Search for the cell housing the specified text and yield its [X, Y] center coordinate. 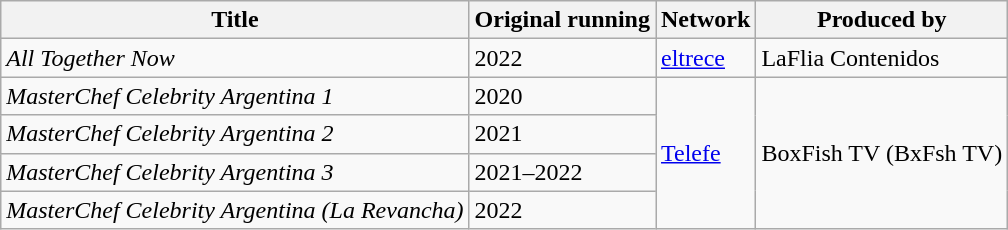
2021–2022 [562, 172]
BoxFish TV (BxFsh TV) [882, 153]
2021 [562, 134]
MasterChef Celebrity Argentina (La Revancha) [235, 210]
LaFlia Contenidos [882, 58]
MasterChef Celebrity Argentina 3 [235, 172]
Telefe [706, 153]
2020 [562, 96]
Original running [562, 20]
All Together Now [235, 58]
Produced by [882, 20]
MasterChef Celebrity Argentina 2 [235, 134]
Title [235, 20]
MasterChef Celebrity Argentina 1 [235, 96]
eltrece [706, 58]
Network [706, 20]
